For the text-containing cell, return its midpoint in (x, y) coordinate format. 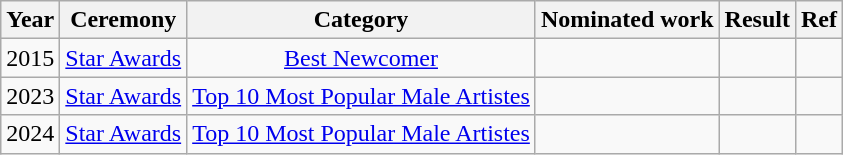
Category (362, 20)
Ceremony (124, 20)
Best Newcomer (362, 58)
Nominated work (627, 20)
2024 (30, 134)
Result (757, 20)
2015 (30, 58)
Ref (818, 20)
Year (30, 20)
2023 (30, 96)
